Determine the [X, Y] coordinate at the center of the cell enclosing the given text.  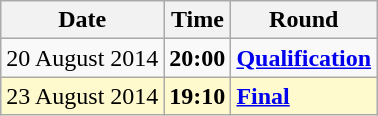
20 August 2014 [82, 58]
20:00 [198, 58]
Round [304, 20]
19:10 [198, 96]
Date [82, 20]
Time [198, 20]
23 August 2014 [82, 96]
Final [304, 96]
Qualification [304, 58]
